Find where the given text appears and provide that cell's center as [x, y] coordinate. 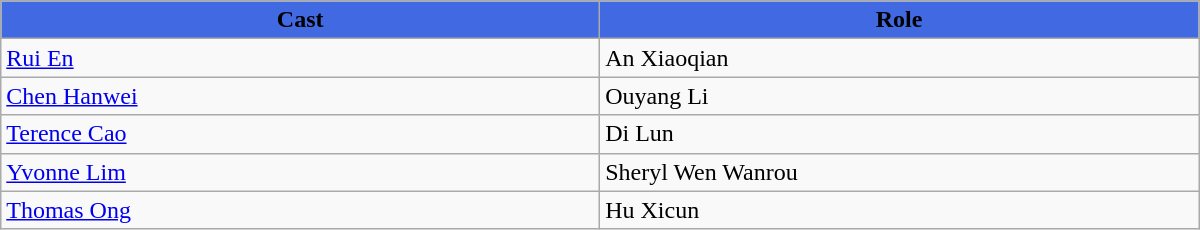
An Xiaoqian [900, 58]
Di Lun [900, 134]
Sheryl Wen Wanrou [900, 172]
Ouyang Li [900, 96]
Hu Xicun [900, 210]
Cast [300, 20]
Thomas Ong [300, 210]
Chen Hanwei [300, 96]
Yvonne Lim [300, 172]
Role [900, 20]
Rui En [300, 58]
Terence Cao [300, 134]
